Identify which cell holds the provided text, then report its (x, y) central coordinate. 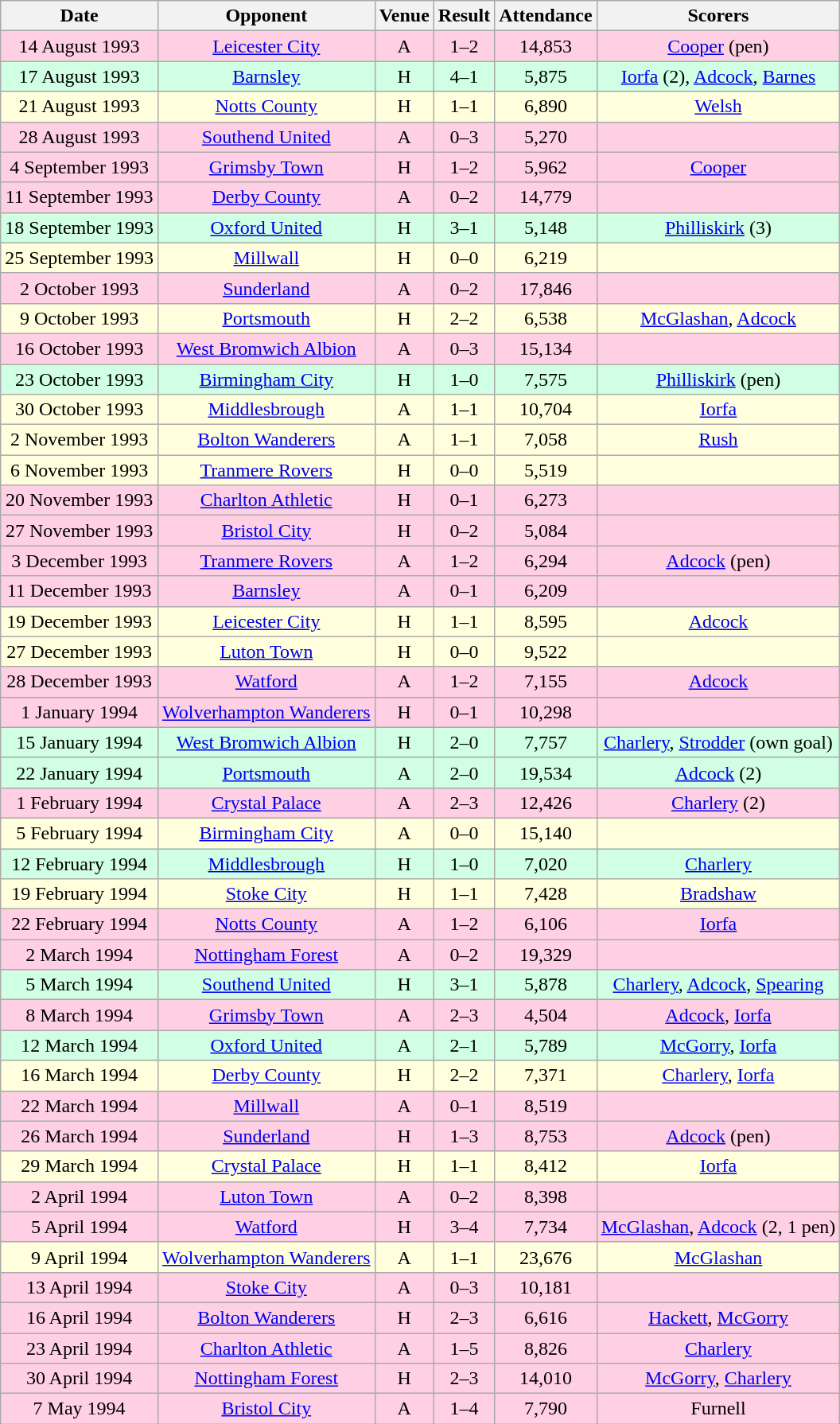
2–1 (464, 1045)
16 October 1993 (80, 348)
16 March 1994 (80, 1076)
23 October 1993 (80, 379)
4,504 (546, 1015)
21 August 1993 (80, 107)
Charlery, Adcock, Spearing (718, 985)
30 October 1993 (80, 410)
30 April 1994 (80, 1379)
11 December 1993 (80, 591)
5,084 (546, 531)
12,426 (546, 803)
6,890 (546, 107)
Date (80, 16)
12 March 1994 (80, 1045)
5,962 (546, 167)
10,298 (546, 712)
12 February 1994 (80, 863)
6 November 1993 (80, 470)
14 August 1993 (80, 46)
19,329 (546, 955)
5,148 (546, 228)
6,273 (546, 500)
15,134 (546, 348)
7,757 (546, 742)
Adcock, Iorfa (718, 1015)
18 September 1993 (80, 228)
19 February 1994 (80, 894)
7,790 (546, 1409)
6,219 (546, 258)
Furnell (718, 1409)
6,616 (546, 1317)
2 November 1993 (80, 440)
1 January 1994 (80, 712)
2 April 1994 (80, 1196)
10,704 (546, 410)
15,140 (546, 833)
5 February 1994 (80, 833)
8,595 (546, 621)
1–4 (464, 1409)
Charlery (2) (718, 803)
5,270 (546, 137)
7,428 (546, 894)
8,398 (546, 1196)
McGorry, Iorfa (718, 1045)
7,575 (546, 379)
10,181 (546, 1287)
Adcock (2) (718, 772)
5,789 (546, 1045)
Philliskirk (3) (718, 228)
7,734 (546, 1227)
8,412 (546, 1166)
Philliskirk (pen) (718, 379)
3 December 1993 (80, 561)
8,519 (546, 1106)
25 September 1993 (80, 258)
8 March 1994 (80, 1015)
7,058 (546, 440)
27 December 1993 (80, 652)
9 October 1993 (80, 318)
Cooper (pen) (718, 46)
7 May 1994 (80, 1409)
5,875 (546, 76)
5 March 1994 (80, 985)
6,106 (546, 924)
1–3 (464, 1136)
19,534 (546, 772)
Result (464, 16)
22 January 1994 (80, 772)
11 September 1993 (80, 197)
4 September 1993 (80, 167)
5 April 1994 (80, 1227)
Iorfa (2), Adcock, Barnes (718, 76)
23,676 (546, 1257)
22 March 1994 (80, 1106)
Cooper (718, 167)
6,538 (546, 318)
14,853 (546, 46)
McGlashan, Adcock (718, 318)
McGorry, Charlery (718, 1379)
McGlashan (718, 1257)
8,826 (546, 1348)
8,753 (546, 1136)
7,371 (546, 1076)
28 August 1993 (80, 137)
17 August 1993 (80, 76)
5,519 (546, 470)
2 October 1993 (80, 288)
Welsh (718, 107)
19 December 1993 (80, 621)
17,846 (546, 288)
Hackett, McGorry (718, 1317)
Venue (404, 16)
3–4 (464, 1227)
27 November 1993 (80, 531)
2 March 1994 (80, 955)
15 January 1994 (80, 742)
28 December 1993 (80, 682)
Charlery, Iorfa (718, 1076)
22 February 1994 (80, 924)
Rush (718, 440)
Bradshaw (718, 894)
1–5 (464, 1348)
6,209 (546, 591)
7,155 (546, 682)
Attendance (546, 16)
13 April 1994 (80, 1287)
9,522 (546, 652)
9 April 1994 (80, 1257)
23 April 1994 (80, 1348)
14,779 (546, 197)
Opponent (266, 16)
16 April 1994 (80, 1317)
29 March 1994 (80, 1166)
Scorers (718, 16)
7,020 (546, 863)
1 February 1994 (80, 803)
McGlashan, Adcock (2, 1 pen) (718, 1227)
Charlery, Strodder (own goal) (718, 742)
5,878 (546, 985)
6,294 (546, 561)
14,010 (546, 1379)
26 March 1994 (80, 1136)
20 November 1993 (80, 500)
4–1 (464, 76)
